Capture the cell that displays the provided text and extract its [X, Y] central coordinate. 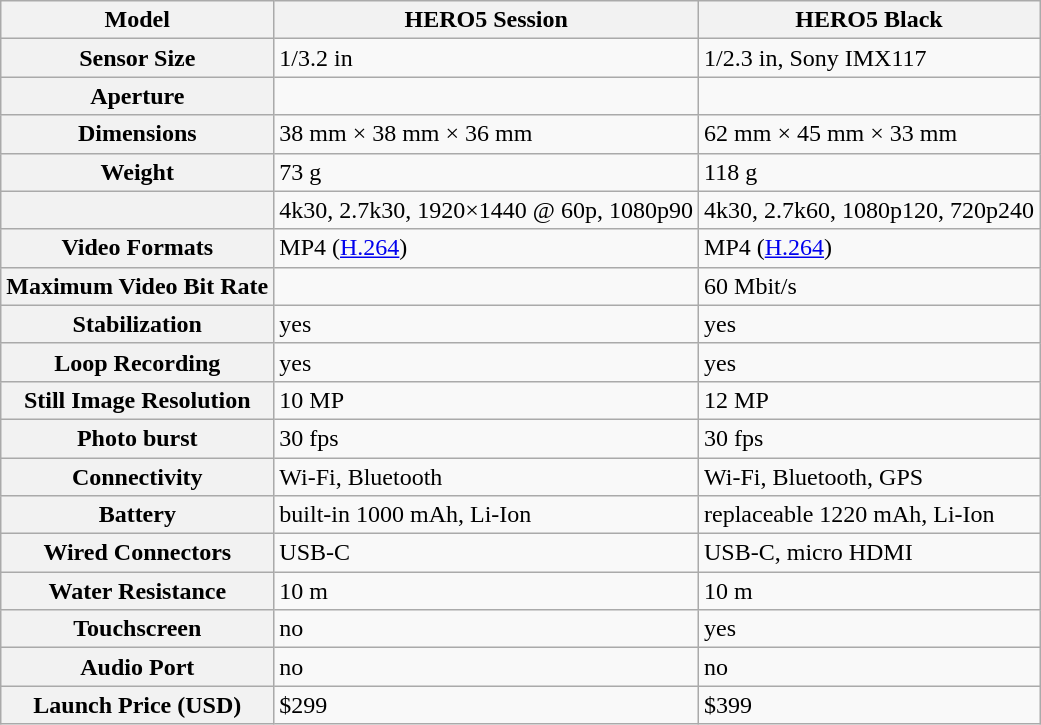
Wi-Fi, Bluetooth, GPS [870, 477]
replaceable 1220 mAh, Li-Ion [870, 515]
Stabilization [138, 324]
73 g [486, 172]
Audio Port [138, 667]
$399 [870, 705]
USB-C [486, 553]
Sensor Size [138, 58]
Wired Connectors [138, 553]
Dimensions [138, 134]
Touchscreen [138, 629]
Model [138, 20]
Wi-Fi, Bluetooth [486, 477]
HERO5 Black [870, 20]
USB-C, micro HDMI [870, 553]
1/3.2 in [486, 58]
38 mm × 38 mm × 36 mm [486, 134]
$299 [486, 705]
4k30, 2.7k30, 1920×1440 @ 60p, 1080p90 [486, 210]
12 MP [870, 400]
Aperture [138, 96]
Still Image Resolution [138, 400]
Photo burst [138, 438]
Launch Price (USD) [138, 705]
10 MP [486, 400]
118 g [870, 172]
1/2.3 in, Sony IMX117 [870, 58]
Weight [138, 172]
HERO5 Session [486, 20]
built-in 1000 mAh, Li-Ion [486, 515]
Battery [138, 515]
Video Formats [138, 248]
Water Resistance [138, 591]
4k30, 2.7k60, 1080p120, 720p240 [870, 210]
62 mm × 45 mm × 33 mm [870, 134]
Loop Recording [138, 362]
60 Mbit/s [870, 286]
Maximum Video Bit Rate [138, 286]
Connectivity [138, 477]
